Capture the cell that displays the provided text and extract its [x, y] central coordinate. 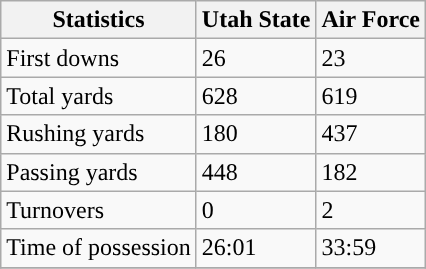
619 [370, 96]
0 [256, 210]
180 [256, 134]
Utah State [256, 20]
Total yards [99, 96]
26 [256, 58]
33:59 [370, 248]
Time of possession [99, 248]
Rushing yards [99, 134]
Passing yards [99, 172]
First downs [99, 58]
2 [370, 210]
Air Force [370, 20]
437 [370, 134]
26:01 [256, 248]
448 [256, 172]
Statistics [99, 20]
23 [370, 58]
628 [256, 96]
182 [370, 172]
Turnovers [99, 210]
